Pinpoint the cell where the given text exists, returning its (x, y) midpoint coordinate. 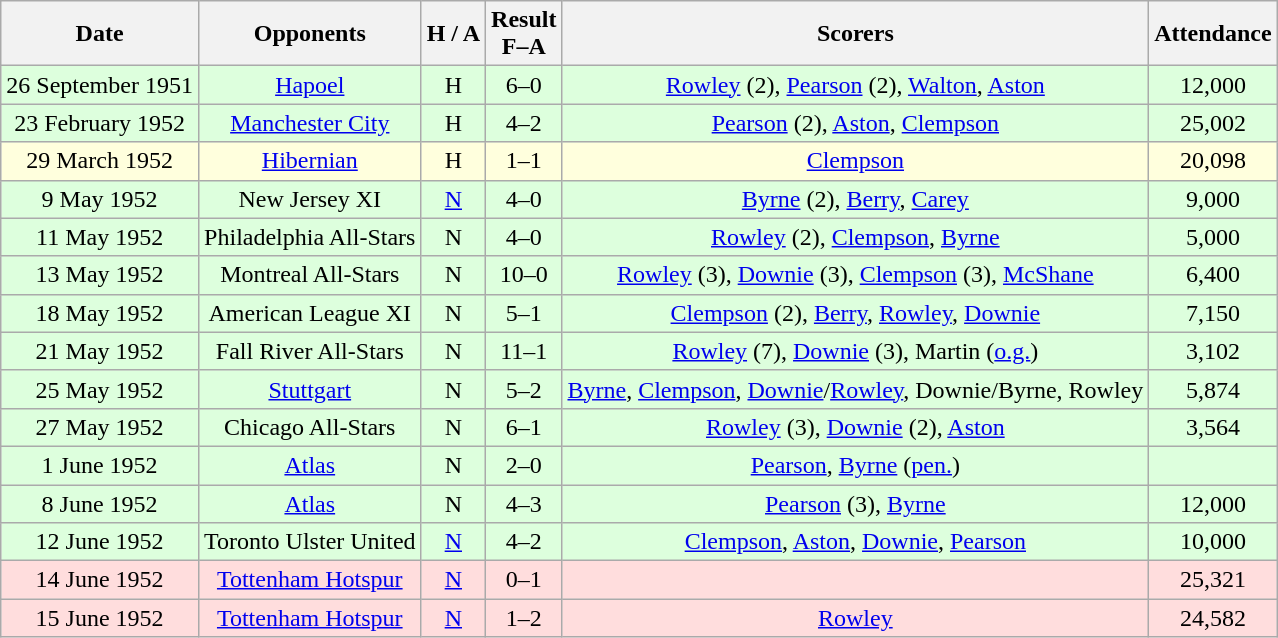
13 May 1952 (100, 275)
3,102 (1213, 351)
Byrne, Clempson, Downie/Rowley, Downie/Byrne, Rowley (856, 389)
5–2 (524, 389)
11–1 (524, 351)
Rowley (3), Downie (3), Clempson (3), McShane (856, 275)
0–1 (524, 580)
27 May 1952 (100, 427)
Clempson (2), Berry, Rowley, Downie (856, 313)
Clempson, Aston, Downie, Pearson (856, 542)
8 June 1952 (100, 503)
6–0 (524, 85)
Rowley (2), Clempson, Byrne (856, 237)
Clempson (856, 161)
Toronto Ulster United (310, 542)
Philadelphia All-Stars (310, 237)
15 June 1952 (100, 618)
Rowley (3), Downie (2), Aston (856, 427)
Fall River All-Stars (310, 351)
14 June 1952 (100, 580)
24,582 (1213, 618)
Rowley (856, 618)
New Jersey XI (310, 199)
1–1 (524, 161)
6–1 (524, 427)
10–0 (524, 275)
1–2 (524, 618)
5,874 (1213, 389)
18 May 1952 (100, 313)
23 February 1952 (100, 123)
5–1 (524, 313)
12 June 1952 (100, 542)
Date (100, 34)
ResultF–A (524, 34)
Chicago All-Stars (310, 427)
Pearson (2), Aston, Clempson (856, 123)
20,098 (1213, 161)
Montreal All-Stars (310, 275)
American League XI (310, 313)
3,564 (1213, 427)
11 May 1952 (100, 237)
H / A (453, 34)
Hibernian (310, 161)
2–0 (524, 465)
9,000 (1213, 199)
Stuttgart (310, 389)
Rowley (7), Downie (3), Martin (o.g.) (856, 351)
7,150 (1213, 313)
Byrne (2), Berry, Carey (856, 199)
21 May 1952 (100, 351)
25,002 (1213, 123)
Rowley (2), Pearson (2), Walton, Aston (856, 85)
Attendance (1213, 34)
29 March 1952 (100, 161)
6,400 (1213, 275)
Hapoel (310, 85)
Pearson, Byrne (pen.) (856, 465)
10,000 (1213, 542)
25,321 (1213, 580)
Opponents (310, 34)
5,000 (1213, 237)
Manchester City (310, 123)
25 May 1952 (100, 389)
9 May 1952 (100, 199)
Scorers (856, 34)
1 June 1952 (100, 465)
Pearson (3), Byrne (856, 503)
4–3 (524, 503)
26 September 1951 (100, 85)
